Return [x, y] of the center of cell containing provided text 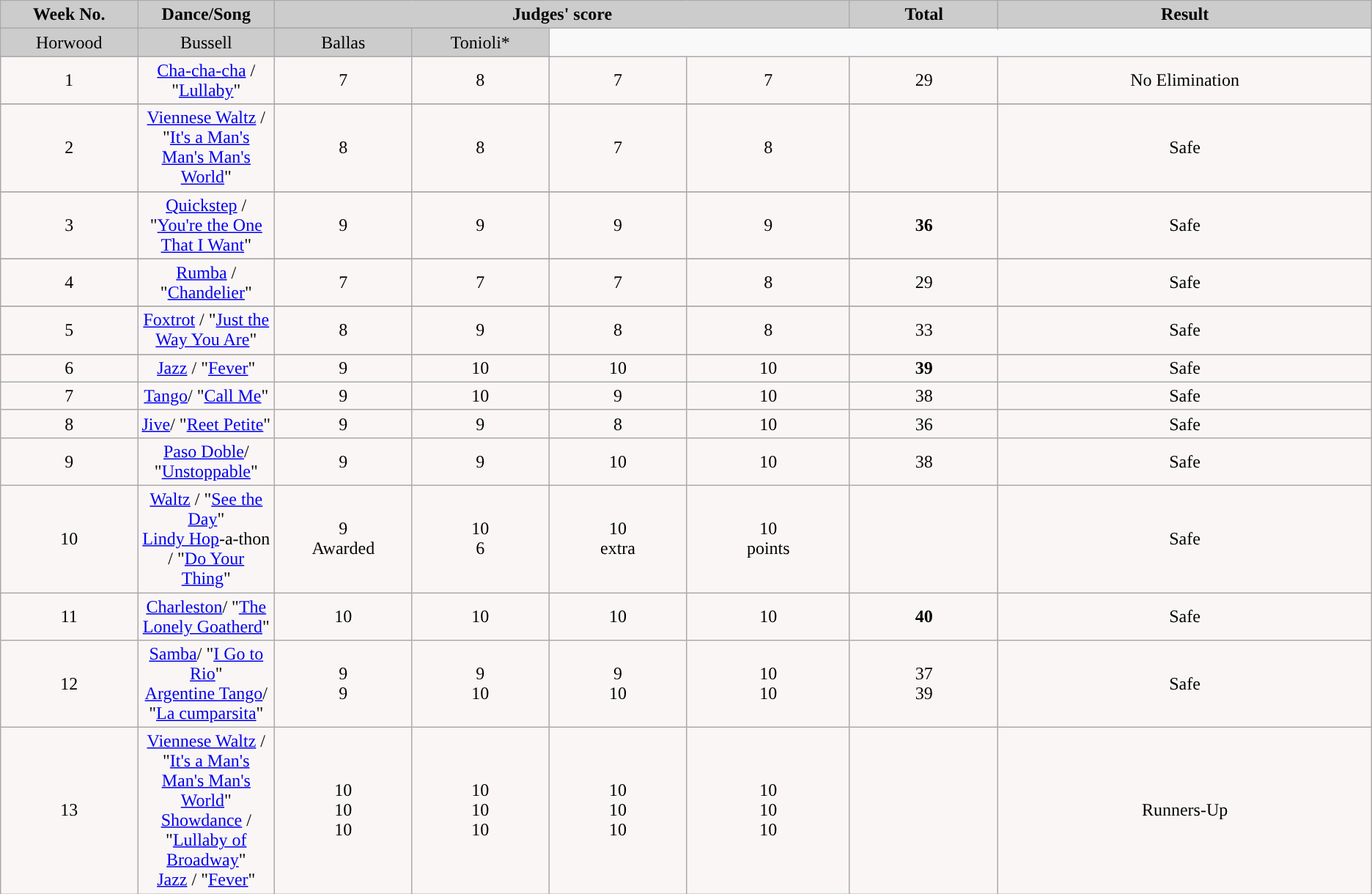
99 [343, 684]
12 [69, 684]
106 [481, 539]
5 [69, 330]
2 [69, 148]
Ballas [343, 43]
Quickstep / "You're the One That I Want" [207, 225]
No Elimination [1184, 81]
1 [69, 81]
Horwood [69, 43]
Tonioli* [481, 43]
6 [69, 368]
Viennese Waltz / "It's a Man's Man's Man's World" [207, 148]
1010 [768, 684]
Total [923, 15]
Jazz / "Fever" [207, 368]
Rumba / "Chandelier" [207, 283]
39 [923, 368]
33 [923, 330]
Tango/ "Call Me" [207, 396]
Waltz / "See the Day"Lindy Hop-a-thon / "Do Your Thing" [207, 539]
Runners-Up [1184, 810]
10extra [618, 539]
9Awarded [343, 539]
Cha-cha-cha / "Lullaby" [207, 81]
Foxtrot / "Just the Way You Are" [207, 330]
Paso Doble/ "Unstoppable" [207, 462]
3 [69, 225]
Jive/ "Reet Petite" [207, 424]
Judges' score [563, 15]
11 [69, 616]
3739 [923, 684]
Dance/Song [207, 15]
13 [69, 810]
Samba/ "I Go to Rio"Argentine Tango/ "La cumparsita" [207, 684]
Week No. [69, 15]
4 [69, 283]
10points [768, 539]
40 [923, 616]
Charleston/ "The Lonely Goatherd" [207, 616]
Viennese Waltz / "It's a Man's Man's Man's World"Showdance / "Lullaby of Broadway"Jazz / "Fever" [207, 810]
Result [1184, 15]
Bussell [207, 43]
